For the text-containing cell, return its midpoint in [X, Y] coordinate format. 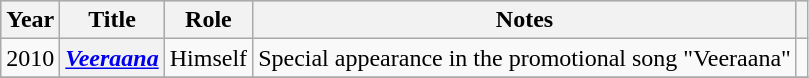
Role [208, 20]
Notes [525, 20]
2010 [30, 58]
Himself [208, 58]
Year [30, 20]
Title [112, 20]
Special appearance in the promotional song "Veeraana" [525, 58]
Veeraana [112, 58]
